For the text-containing cell, return its midpoint in (X, Y) coordinate format. 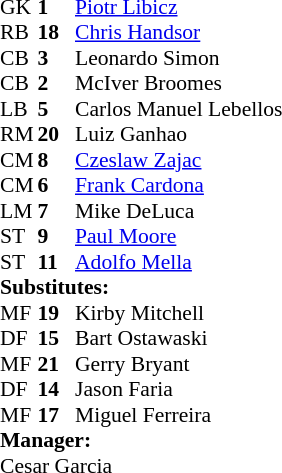
Miguel Ferreira (178, 415)
5 (57, 109)
LM (19, 211)
Bart Ostawaski (178, 339)
Paul Moore (178, 237)
Carlos Manuel Lebellos (178, 109)
7 (57, 211)
Chris Handsor (178, 33)
3 (57, 58)
14 (57, 389)
LB (19, 109)
McIver Broomes (178, 83)
8 (57, 160)
Gerry Bryant (178, 364)
RB (19, 33)
18 (57, 33)
20 (57, 135)
Luiz Ganhao (178, 135)
Substitutes: (141, 287)
19 (57, 313)
Manager: (141, 441)
Frank Cardona (178, 185)
Adolfo Mella (178, 262)
Kirby Mitchell (178, 313)
Czeslaw Zajac (178, 160)
Leonardo Simon (178, 58)
15 (57, 339)
2 (57, 83)
11 (57, 262)
Mike DeLuca (178, 211)
21 (57, 364)
RM (19, 135)
9 (57, 237)
6 (57, 185)
17 (57, 415)
Jason Faria (178, 389)
